Return the (x, y) coordinate for the center point of the cell that contains the specified text.  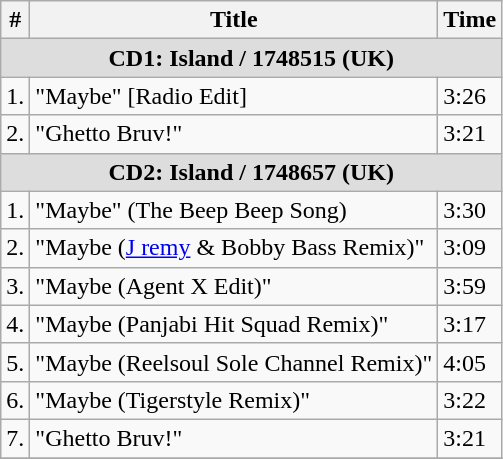
3. (16, 286)
"Maybe (Reelsoul Sole Channel Remix)" (234, 362)
"Maybe (Agent X Edit)" (234, 286)
4:05 (470, 362)
6. (16, 400)
7. (16, 438)
CD1: Island / 1748515 (UK) (252, 58)
3:22 (470, 400)
"Maybe (Tigerstyle Remix)" (234, 400)
"Maybe" [Radio Edit] (234, 96)
Title (234, 20)
"Maybe (J remy & Bobby Bass Remix)" (234, 248)
3:09 (470, 248)
CD2: Island / 1748657 (UK) (252, 172)
5. (16, 362)
"Maybe (Panjabi Hit Squad Remix)" (234, 324)
3:59 (470, 286)
Time (470, 20)
3:17 (470, 324)
"Maybe" (The Beep Beep Song) (234, 210)
4. (16, 324)
# (16, 20)
3:26 (470, 96)
3:30 (470, 210)
